Find where the given text appears and provide that cell's center as [x, y] coordinate. 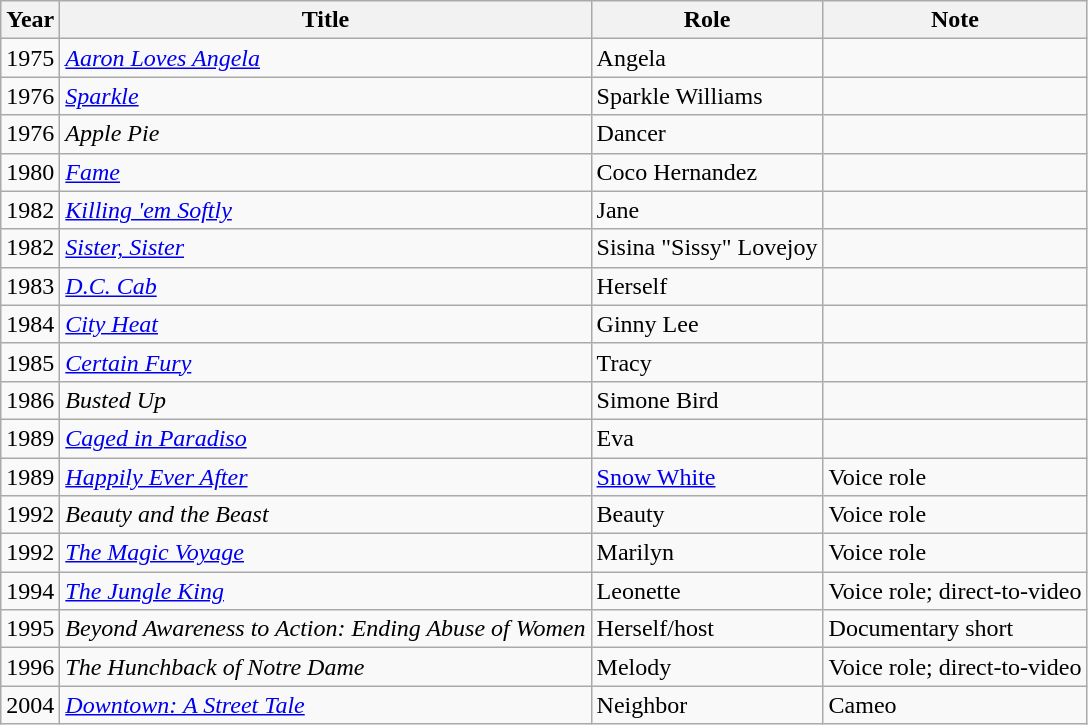
Herself/host [707, 629]
Aaron Loves Angela [326, 58]
Jane [707, 210]
Melody [707, 667]
Apple Pie [326, 134]
1986 [30, 400]
City Heat [326, 324]
1996 [30, 667]
Angela [707, 58]
The Hunchback of Notre Dame [326, 667]
1983 [30, 286]
Year [30, 20]
Beauty [707, 515]
Sparkle Williams [707, 96]
1984 [30, 324]
Beyond Awareness to Action: Ending Abuse of Women [326, 629]
Dancer [707, 134]
Role [707, 20]
1985 [30, 362]
Cameo [955, 705]
1975 [30, 58]
Beauty and the Beast [326, 515]
1995 [30, 629]
Downtown: A Street Tale [326, 705]
Ginny Lee [707, 324]
2004 [30, 705]
D.C. Cab [326, 286]
1994 [30, 591]
Herself [707, 286]
Coco Hernandez [707, 172]
Eva [707, 438]
1980 [30, 172]
Busted Up [326, 400]
Killing 'em Softly [326, 210]
Sister, Sister [326, 248]
Tracy [707, 362]
Title [326, 20]
Fame [326, 172]
Happily Ever After [326, 477]
Note [955, 20]
Marilyn [707, 553]
Certain Fury [326, 362]
The Magic Voyage [326, 553]
Simone Bird [707, 400]
The Jungle King [326, 591]
Caged in Paradiso [326, 438]
Sisina "Sissy" Lovejoy [707, 248]
Documentary short [955, 629]
Neighbor [707, 705]
Leonette [707, 591]
Snow White [707, 477]
Sparkle [326, 96]
